Locate the cell with the specified text and output its [x, y] center coordinate. 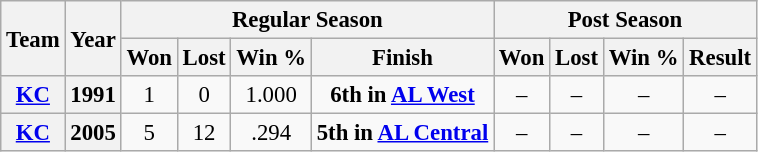
Result [720, 58]
5th in AL Central [402, 133]
1.000 [271, 95]
Year [93, 38]
.294 [271, 133]
6th in AL West [402, 95]
Team [33, 38]
2005 [93, 133]
1991 [93, 95]
12 [204, 133]
5 [149, 133]
Post Season [626, 20]
0 [204, 95]
Regular Season [307, 20]
Finish [402, 58]
1 [149, 95]
